Return (x, y) of the center of cell containing provided text 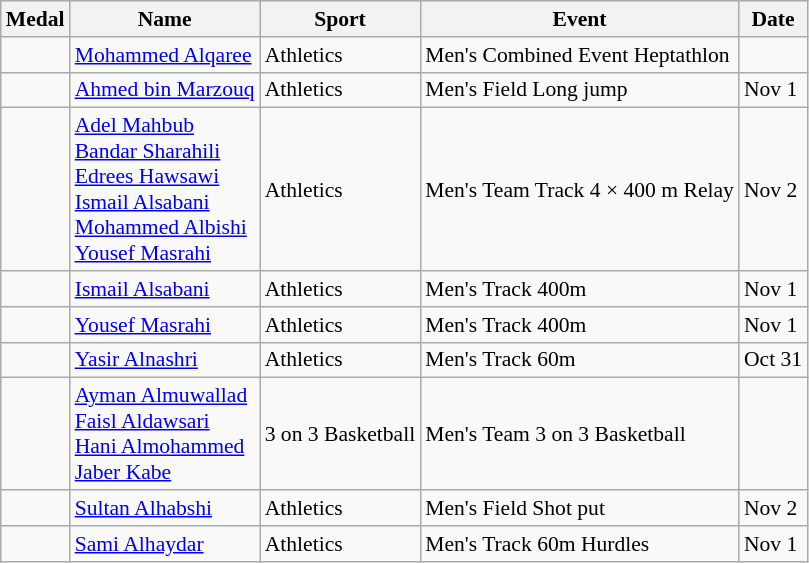
Men's Team 3 on 3 Basketball (580, 434)
Mohammed Alqaree (165, 55)
Ayman AlmuwalladFaisl AldawsariHani AlmohammedJaber Kabe (165, 434)
Men's Field Shot put (580, 508)
Men's Combined Event Heptathlon (580, 55)
Sultan Alhabshi (165, 508)
Event (580, 19)
Men's Track 60m Hurdles (580, 544)
Yasir Alnashri (165, 360)
Men's Track 60m (580, 360)
Ahmed bin Marzouq (165, 90)
Adel MahbubBandar SharahiliEdrees HawsawiIsmail AlsabaniMohammed AlbishiYousef Masrahi (165, 190)
3 on 3 Basketball (340, 434)
Sport (340, 19)
Sami Alhaydar (165, 544)
Men's Field Long jump (580, 90)
Yousef Masrahi (165, 325)
Men's Team Track 4 × 400 m Relay (580, 190)
Oct 31 (773, 360)
Medal (36, 19)
Date (773, 19)
Ismail Alsabani (165, 289)
Name (165, 19)
